Return [X, Y] of the center of cell containing provided text 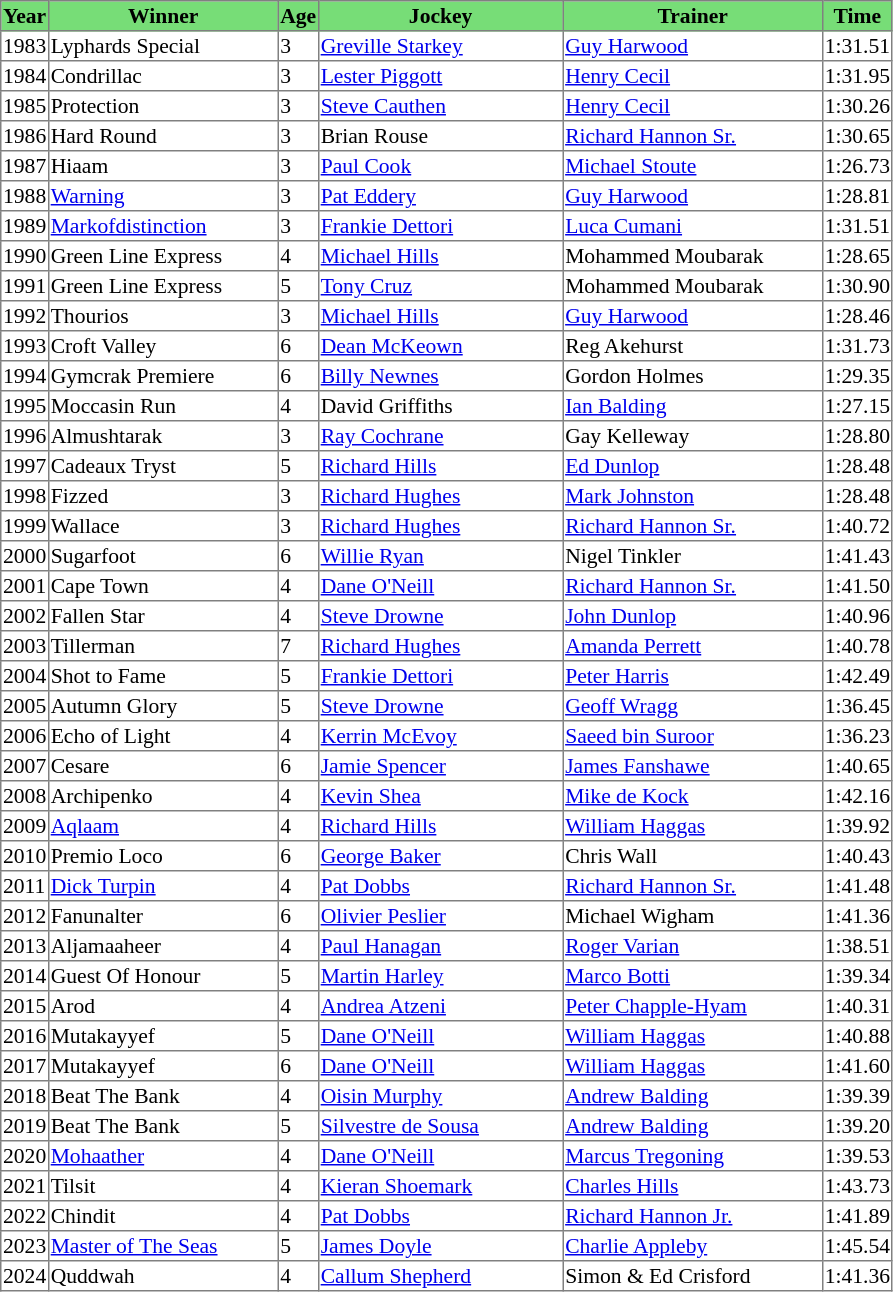
1993 [25, 346]
Cape Town [163, 586]
1:43.73 [857, 1186]
1:26.73 [857, 166]
Michael Stoute [693, 166]
Shot to Fame [163, 676]
1985 [25, 106]
Tillerman [163, 646]
2003 [25, 646]
1:39.20 [857, 1126]
Amanda Perrett [693, 646]
Marco Botti [693, 976]
1995 [25, 406]
Arod [163, 1006]
2009 [25, 826]
1991 [25, 286]
1:40.65 [857, 766]
Condrillac [163, 76]
Mohaather [163, 1156]
Gordon Holmes [693, 376]
John Dunlop [693, 616]
Andrea Atzeni [440, 1006]
2000 [25, 556]
Cesare [163, 766]
1:39.53 [857, 1156]
Gymcrak Premiere [163, 376]
2016 [25, 1036]
Simon & Ed Crisford [693, 1276]
1992 [25, 316]
Steve Cauthen [440, 106]
Echo of Light [163, 736]
Quddwah [163, 1276]
Fizzed [163, 496]
2002 [25, 616]
1:39.92 [857, 826]
Aqlaam [163, 826]
Billy Newnes [440, 376]
Nigel Tinkler [693, 556]
1998 [25, 496]
Olivier Peslier [440, 916]
Dean McKeown [440, 346]
1997 [25, 466]
Charlie Appleby [693, 1246]
1:40.88 [857, 1036]
1:42.49 [857, 676]
Autumn Glory [163, 706]
Sugarfoot [163, 556]
1:27.15 [857, 406]
2008 [25, 796]
Chindit [163, 1216]
Luca Cumani [693, 226]
1989 [25, 226]
Tilsit [163, 1186]
David Griffiths [440, 406]
Hiaam [163, 166]
Time [857, 16]
1986 [25, 136]
2017 [25, 1066]
1:42.16 [857, 796]
2015 [25, 1006]
Almushtarak [163, 436]
1:40.72 [857, 526]
Aljamaaheer [163, 946]
1:28.80 [857, 436]
Tony Cruz [440, 286]
Charles Hills [693, 1186]
Callum Shepherd [440, 1276]
Fallen Star [163, 616]
Year [25, 16]
Paul Cook [440, 166]
1:39.39 [857, 1096]
Mark Johnston [693, 496]
Fanunalter [163, 916]
7 [298, 646]
2006 [25, 736]
Mike de Kock [693, 796]
Silvestre de Sousa [440, 1126]
1:45.54 [857, 1246]
Winner [163, 16]
2010 [25, 856]
1999 [25, 526]
2020 [25, 1156]
1:36.45 [857, 706]
Hard Round [163, 136]
Kieran Shoemark [440, 1186]
Ray Cochrane [440, 436]
2001 [25, 586]
2023 [25, 1246]
Lyphards Special [163, 46]
Ed Dunlop [693, 466]
Cadeaux Tryst [163, 466]
1994 [25, 376]
1:28.46 [857, 316]
1:29.35 [857, 376]
Dick Turpin [163, 886]
Willie Ryan [440, 556]
Ian Balding [693, 406]
1984 [25, 76]
2024 [25, 1276]
Kevin Shea [440, 796]
Croft Valley [163, 346]
Moccasin Run [163, 406]
Pat Eddery [440, 196]
Thourios [163, 316]
1:40.78 [857, 646]
Michael Wigham [693, 916]
Richard Hannon Jr. [693, 1216]
Archipenko [163, 796]
James Doyle [440, 1246]
1:28.81 [857, 196]
Warning [163, 196]
1:28.65 [857, 256]
2013 [25, 946]
1:39.34 [857, 976]
Paul Hanagan [440, 946]
1:41.60 [857, 1066]
1983 [25, 46]
1:41.48 [857, 886]
2004 [25, 676]
Jamie Spencer [440, 766]
1:36.23 [857, 736]
Peter Harris [693, 676]
2007 [25, 766]
Roger Varian [693, 946]
Martin Harley [440, 976]
Gay Kelleway [693, 436]
Chris Wall [693, 856]
1:41.89 [857, 1216]
1:41.43 [857, 556]
1988 [25, 196]
Reg Akehurst [693, 346]
2011 [25, 886]
2018 [25, 1096]
1:40.31 [857, 1006]
2005 [25, 706]
1:38.51 [857, 946]
2021 [25, 1186]
1:41.50 [857, 586]
James Fanshawe [693, 766]
Age [298, 16]
1996 [25, 436]
1:31.95 [857, 76]
1987 [25, 166]
Jockey [440, 16]
Kerrin McEvoy [440, 736]
Peter Chapple-Hyam [693, 1006]
Brian Rouse [440, 136]
Lester Piggott [440, 76]
2014 [25, 976]
Marcus Tregoning [693, 1156]
1:40.43 [857, 856]
Geoff Wragg [693, 706]
Oisin Murphy [440, 1096]
1:30.26 [857, 106]
George Baker [440, 856]
Protection [163, 106]
Greville Starkey [440, 46]
1:31.73 [857, 346]
Guest Of Honour [163, 976]
2019 [25, 1126]
2022 [25, 1216]
Markofdistinction [163, 226]
1:40.96 [857, 616]
1990 [25, 256]
Wallace [163, 526]
Master of The Seas [163, 1246]
1:30.90 [857, 286]
1:30.65 [857, 136]
Premio Loco [163, 856]
Trainer [693, 16]
2012 [25, 916]
Saeed bin Suroor [693, 736]
